Identify which cell holds the provided text, then report its [x, y] central coordinate. 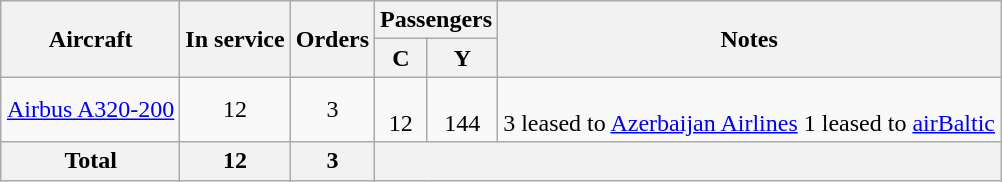
Total [90, 161]
Notes [750, 39]
Passengers [436, 20]
Aircraft [90, 39]
Airbus A320-200 [90, 110]
3 leased to Azerbaijan Airlines 1 leased to airBaltic [750, 110]
Y [462, 58]
144 [462, 110]
C [402, 58]
In service [235, 39]
Orders [332, 39]
